For the text-containing cell, return its midpoint in (X, Y) coordinate format. 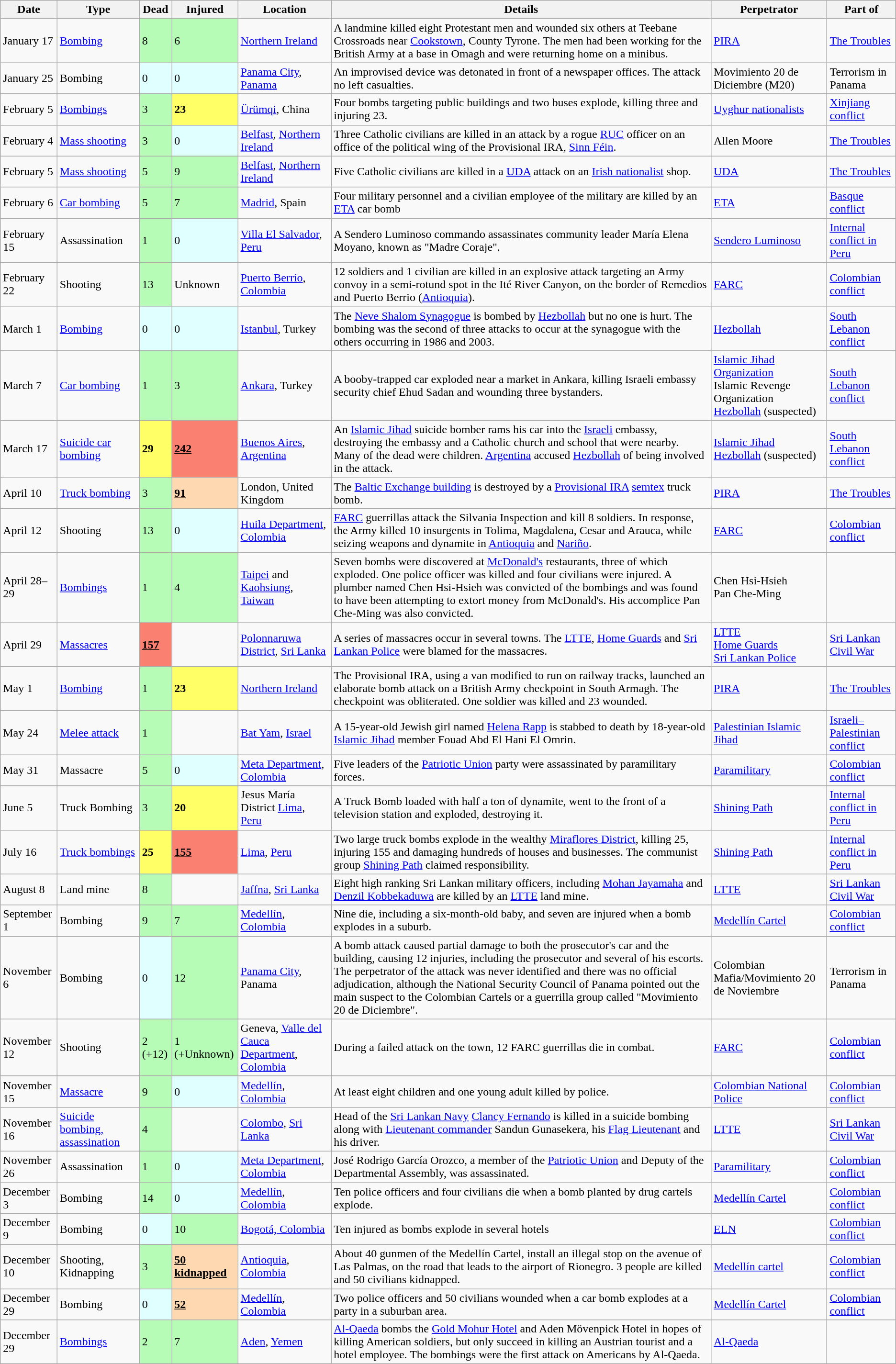
50 kidnapped (205, 1267)
Lima, Peru (284, 852)
At least eight children and one young adult killed by police. (521, 1091)
Geneva, Valle del Cauca Department, Colombia (284, 1047)
Uyghur nationalists (769, 109)
12 (205, 977)
December 9 (29, 1229)
Al-Qaeda (769, 1342)
Colombian Mafia/Movimiento 20 de Noviembre (769, 977)
Part of (862, 10)
Islamic Jihad Hezbollah (suspected) (769, 449)
52 (205, 1305)
June 5 (29, 808)
Ten injured as bombs explode in several hotels (521, 1229)
Hezbollah (769, 328)
Colombo, Sri Lanka (284, 1129)
July 16 (29, 852)
Huila Department, Colombia (284, 531)
Five Catholic civilians are killed in a UDA attack on an Irish nationalist shop. (521, 171)
Truck bombings (98, 852)
20 (205, 808)
Unknown (205, 284)
Taipei and Kaohsiung, Taiwan (284, 588)
Madrid, Spain (284, 203)
Nine die, including a six-month-old baby, and seven are injured when a bomb explodes in a suburb. (521, 921)
January 25 (29, 78)
Bat Yam, Israel (284, 733)
25 (156, 852)
Polonnaruwa District, Sri Lanka (284, 645)
Aden, Yemen (284, 1342)
During a failed attack on the town, 12 FARC guerrillas die in combat. (521, 1047)
November 6 (29, 977)
November 16 (29, 1129)
Perpetrator (769, 10)
Land mine (98, 889)
March 1 (29, 328)
Dead (156, 10)
Basque conflict (862, 203)
Suicide bombing, assassination (98, 1129)
Colombian National Police (769, 1091)
91 (205, 493)
Melee attack (98, 733)
Xinjiang conflict (862, 109)
November 26 (29, 1167)
Shooting, Kidnapping (98, 1267)
November 15 (29, 1091)
Truck Bombing (98, 808)
2 (+12) (156, 1047)
Chen Hsi-Hsieh Pan Che-Ming (769, 588)
Details (521, 10)
An improvised device was detonated in front of a newspaper offices. The attack no left casualties. (521, 78)
A 15-year-old Jewish girl named Helena Rapp is stabbed to death by 18-year-old Islamic Jihad member Fouad Abd El Hani El Omrin. (521, 733)
Islamic Jihad OrganizationIslamic Revenge OrganizationHezbollah (suspected) (769, 385)
Four bombs targeting public buildings and two buses explode, killing three and injuring 23. (521, 109)
Type (98, 10)
A Sendero Luminoso commando assassinates community leader María Elena Moyano, known as "Madre Coraje". (521, 240)
A series of massacres occur in several towns. The LTTE, Home Guards and Sri Lankan Police were blamed for the massacres. (521, 645)
March 17 (29, 449)
Eight high ranking Sri Lankan military officers, including Mohan Jayamaha and Denzil Kobbekaduwa are killed by an LTTE land mine. (521, 889)
A Truck Bomb loaded with half a ton of dynamite, went to the front of a television station and exploded, destroying it. (521, 808)
May 1 (29, 689)
José Rodrigo García Orozco, a member of the Patriotic Union and Deputy of the Departmental Assembly, was assassinated. (521, 1167)
Villa El Salvador, Peru (284, 240)
242 (205, 449)
Ten police officers and four civilians die when a bomb planted by drug cartels explode. (521, 1197)
29 (156, 449)
April 12 (29, 531)
ELN (769, 1229)
Israeli–Palestinian conflict (862, 733)
10 (205, 1229)
February 4 (29, 141)
Buenos Aires, Argentina (284, 449)
Sendero Luminoso (769, 240)
Location (284, 10)
May 31 (29, 771)
157 (156, 645)
Three Catholic civilians are killed in an attack by a rogue RUC officer on an office of the political wing of the Provisional IRA, Sinn Féin. (521, 141)
March 7 (29, 385)
Truck bombing (98, 493)
Five leaders of the Patriotic Union party were assassinated by paramilitary forces. (521, 771)
A booby-trapped car exploded near a market in Ankara, killing Israeli embassy security chief Ehud Sadan and wounding three bystanders. (521, 385)
UDA (769, 171)
The Baltic Exchange building is destroyed by a Provisional IRA semtex truck bomb. (521, 493)
Injured (205, 10)
Four military personnel and a civilian employee of the military are killed by an ETA car bomb (521, 203)
Puerto Berrío, Colombia (284, 284)
August 8 (29, 889)
February 15 (29, 240)
Date (29, 10)
Suicide car bombing (98, 449)
Movimiento 20 de Diciembre (M20) (769, 78)
1 (+Unknown) (205, 1047)
April 10 (29, 493)
January 17 (29, 41)
155 (205, 852)
Two police officers and 50 civilians wounded when a car bomb explodes at a party in a suburban area. (521, 1305)
Massacres (98, 645)
2 (156, 1342)
LTTE Home Guards Sri Lankan Police (769, 645)
November 12 (29, 1047)
December 10 (29, 1267)
April 29 (29, 645)
April 28–29 (29, 588)
Ankara, Turkey (284, 385)
Palestinian Islamic Jihad (769, 733)
Medellín cartel (769, 1267)
Jesus María District Lima, Peru (284, 808)
February 6 (29, 203)
6 (205, 41)
September 1 (29, 921)
February 22 (29, 284)
ETA (769, 203)
Ürümqi, China (284, 109)
Istanbul, Turkey (284, 328)
Allen Moore (769, 141)
Antioquia, Colombia (284, 1267)
14 (156, 1197)
London, United Kingdom (284, 493)
Jaffna, Sri Lanka (284, 889)
December 3 (29, 1197)
May 24 (29, 733)
Bogotá, Colombia (284, 1229)
